Return the (X, Y) coordinate for the center point of the cell that contains the specified text.  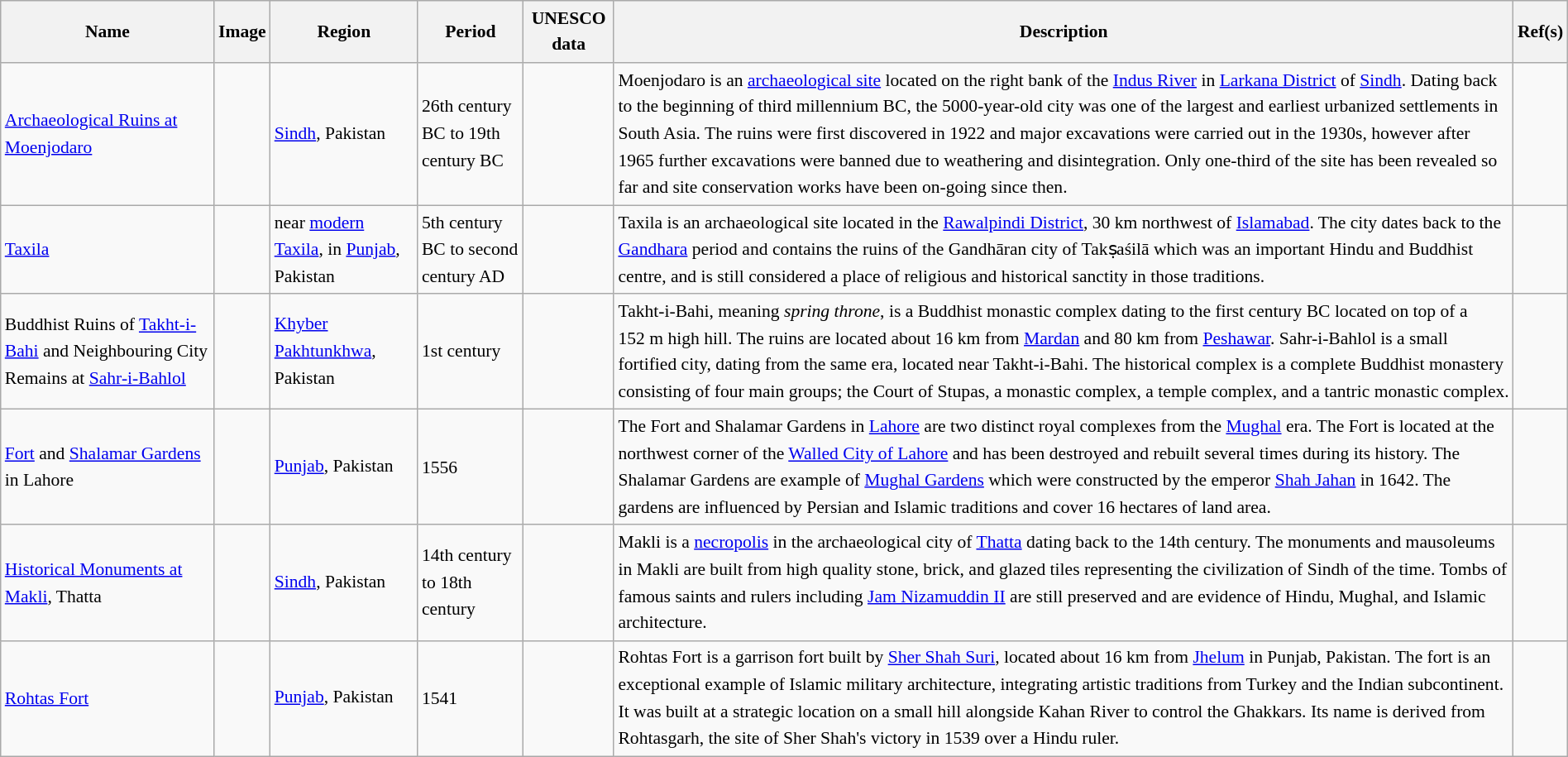
Region (344, 31)
Name (108, 31)
Archaeological Ruins at Moenjodaro (108, 134)
5th century BC to second century AD (471, 250)
Taxila (108, 250)
14th century to 18th century (471, 583)
26th century BC to 19th century BC (471, 134)
1st century (471, 352)
Image (242, 31)
Khyber Pakhtunkhwa, Pakistan (344, 352)
1556 (471, 467)
Period (471, 31)
Buddhist Ruins of Takht-i-Bahi and Neighbouring City Remains at Sahr-i-Bahlol (108, 352)
Fort and Shalamar Gardens in Lahore (108, 467)
UNESCO data (569, 31)
Historical Monuments at Makli, Thatta (108, 583)
1541 (471, 698)
Rohtas Fort (108, 698)
Description (1064, 31)
near modern Taxila, in Punjab, Pakistan (344, 250)
Ref(s) (1540, 31)
